Identify which cell holds the provided text, then report its [X, Y] central coordinate. 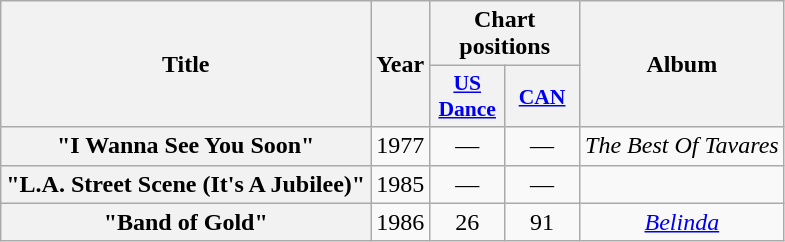
Album [682, 64]
Belinda [682, 222]
1977 [400, 146]
Year [400, 64]
1986 [400, 222]
The Best Of Tavares [682, 146]
1985 [400, 184]
91 [542, 222]
Chart positions [505, 34]
USDance [468, 96]
"I Wanna See You Soon" [186, 146]
26 [468, 222]
"L.A. Street Scene (It's A Jubilee)" [186, 184]
"Band of Gold" [186, 222]
CAN [542, 96]
Title [186, 64]
